From the cell containing the given text, extract its center point as (x, y) coordinate. 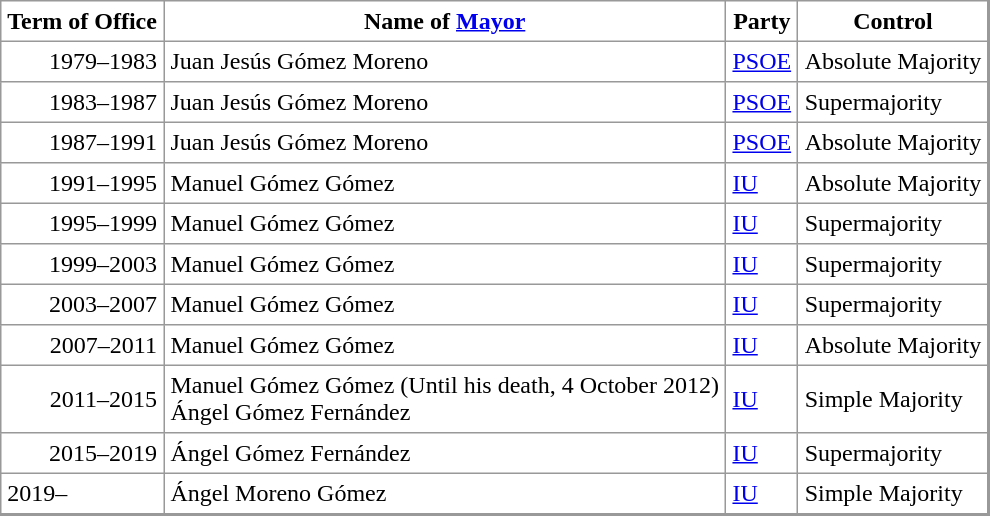
2003–2007 (82, 304)
1979–1983 (82, 61)
2015–2019 (82, 453)
1987–1991 (82, 142)
2007–2011 (82, 345)
Name of Mayor (445, 21)
1995–1999 (82, 223)
2019– (82, 494)
1999–2003 (82, 264)
Term of Office (82, 21)
1983–1987 (82, 102)
Ángel Gómez Fernández (445, 453)
2011–2015 (82, 399)
Manuel Gómez Gómez (Until his death, 4 October 2012) Ángel Gómez Fernández (445, 399)
Ángel Moreno Gómez (445, 494)
Party (762, 21)
1991–1995 (82, 183)
Control (894, 21)
